Extract the [X, Y] coordinate from the center of the cell holding the provided text.  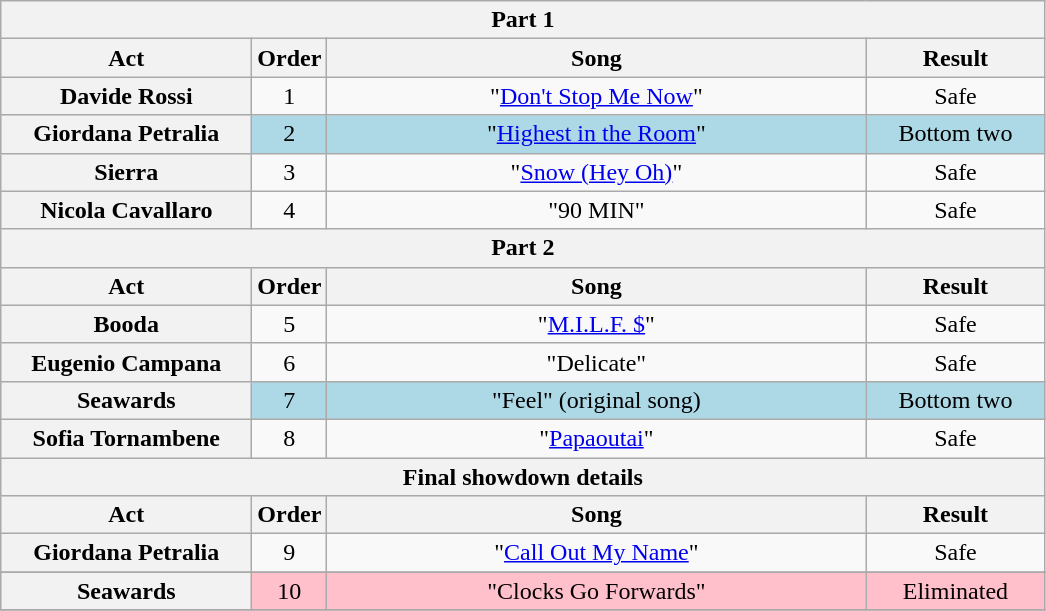
Sierra [126, 172]
6 [290, 362]
1 [290, 96]
"Don't Stop Me Now" [596, 96]
Final showdown details [523, 477]
"Clocks Go Forwards" [596, 591]
"Delicate" [596, 362]
5 [290, 324]
"90 MIN" [596, 210]
"Papaoutai" [596, 438]
Part 2 [523, 248]
7 [290, 400]
Nicola Cavallaro [126, 210]
"Call Out My Name" [596, 553]
3 [290, 172]
Sofia Tornambene [126, 438]
"Highest in the Room" [596, 134]
Davide Rossi [126, 96]
"M.I.L.F. $" [596, 324]
"Snow (Hey Oh)" [596, 172]
2 [290, 134]
Part 1 [523, 20]
"Feel" (original song) [596, 400]
Eliminated [956, 591]
Booda [126, 324]
Eugenio Campana [126, 362]
8 [290, 438]
10 [290, 591]
9 [290, 553]
4 [290, 210]
